Capture the cell that displays the provided text and extract its (X, Y) central coordinate. 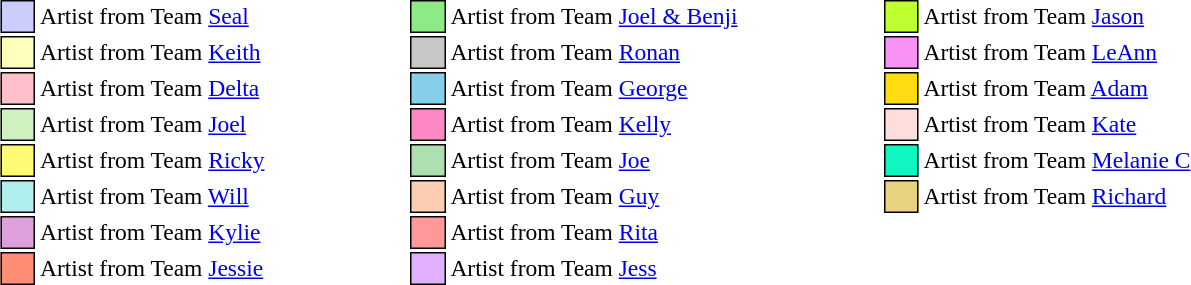
Artist from Team Kelly (594, 124)
Artist from Team Joe (594, 160)
Artist from Team Seal (152, 16)
Artist from Team Will (152, 196)
Artist from Team Kylie (152, 232)
Artist from Team George (594, 88)
Artist from Team Rita (594, 232)
Artist from Team Ronan (594, 52)
Artist from Team Keith (152, 52)
Artist from Team Joel & Benji (594, 16)
Artist from Team Delta (152, 88)
Artist from Team Jessie (152, 268)
Artist from Team Ricky (152, 160)
Artist from Team Joel (152, 124)
Artist from Team Guy (594, 196)
Artist from Team Jess (594, 268)
